Scan for the cell matching the given text and deliver its (X, Y) coordinate at center. 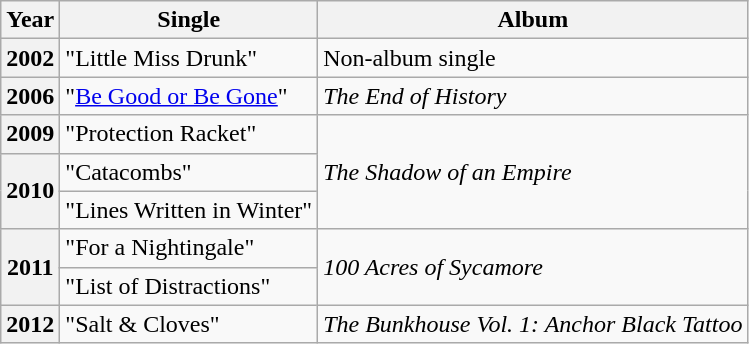
"List of Distractions" (189, 286)
The End of History (533, 96)
"Be Good or Be Gone" (189, 96)
2009 (30, 134)
Year (30, 20)
"Salt & Cloves" (189, 324)
Non-album single (533, 58)
"Protection Racket" (189, 134)
"Lines Written in Winter" (189, 210)
Album (533, 20)
2010 (30, 191)
The Bunkhouse Vol. 1: Anchor Black Tattoo (533, 324)
100 Acres of Sycamore (533, 267)
"Little Miss Drunk" (189, 58)
2012 (30, 324)
"Catacombs" (189, 172)
2011 (30, 267)
The Shadow of an Empire (533, 172)
2006 (30, 96)
2002 (30, 58)
"For a Nightingale" (189, 248)
Single (189, 20)
